Return the [X, Y] coordinate for the center point of the cell that contains the specified text.  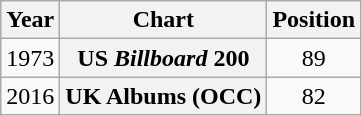
82 [314, 96]
Position [314, 20]
89 [314, 58]
1973 [30, 58]
Year [30, 20]
UK Albums (OCC) [164, 96]
Chart [164, 20]
2016 [30, 96]
US Billboard 200 [164, 58]
